Pinpoint the cell where the given text exists, returning its [x, y] midpoint coordinate. 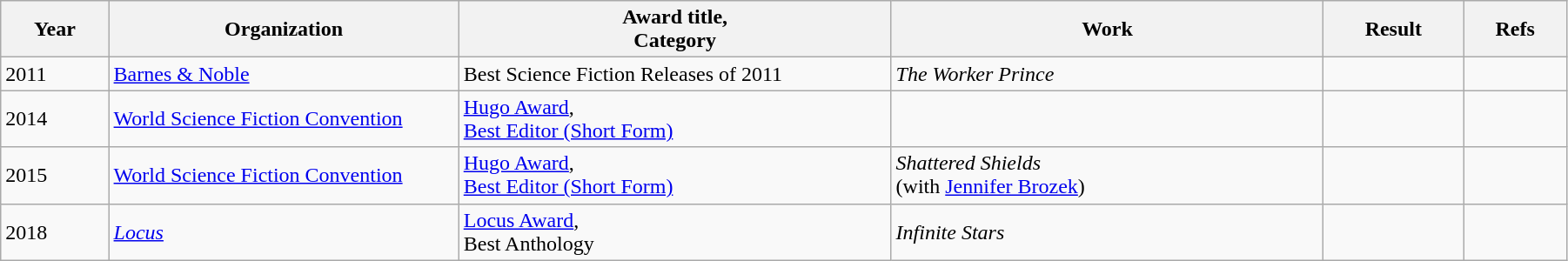
Work [1107, 30]
2014 [55, 118]
Shattered Shields(with Jennifer Brozek) [1107, 176]
Locus [284, 231]
Best Science Fiction Releases of 2011 [675, 74]
Award title,Category [675, 30]
Barnes & Noble [284, 74]
Result [1394, 30]
2018 [55, 231]
Infinite Stars [1107, 231]
2011 [55, 74]
Year [55, 30]
The Worker Prince [1107, 74]
Refs [1516, 30]
Organization [284, 30]
2015 [55, 176]
Locus Award,Best Anthology [675, 231]
